Identify which cell holds the provided text, then report its [X, Y] central coordinate. 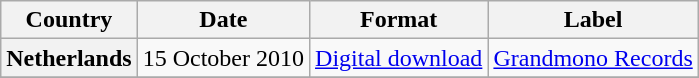
Date [223, 20]
Label [593, 20]
Netherlands [69, 58]
15 October 2010 [223, 58]
Country [69, 20]
Grandmono Records [593, 58]
Digital download [399, 58]
Format [399, 20]
